Scan for the cell matching the given text and deliver its (X, Y) coordinate at center. 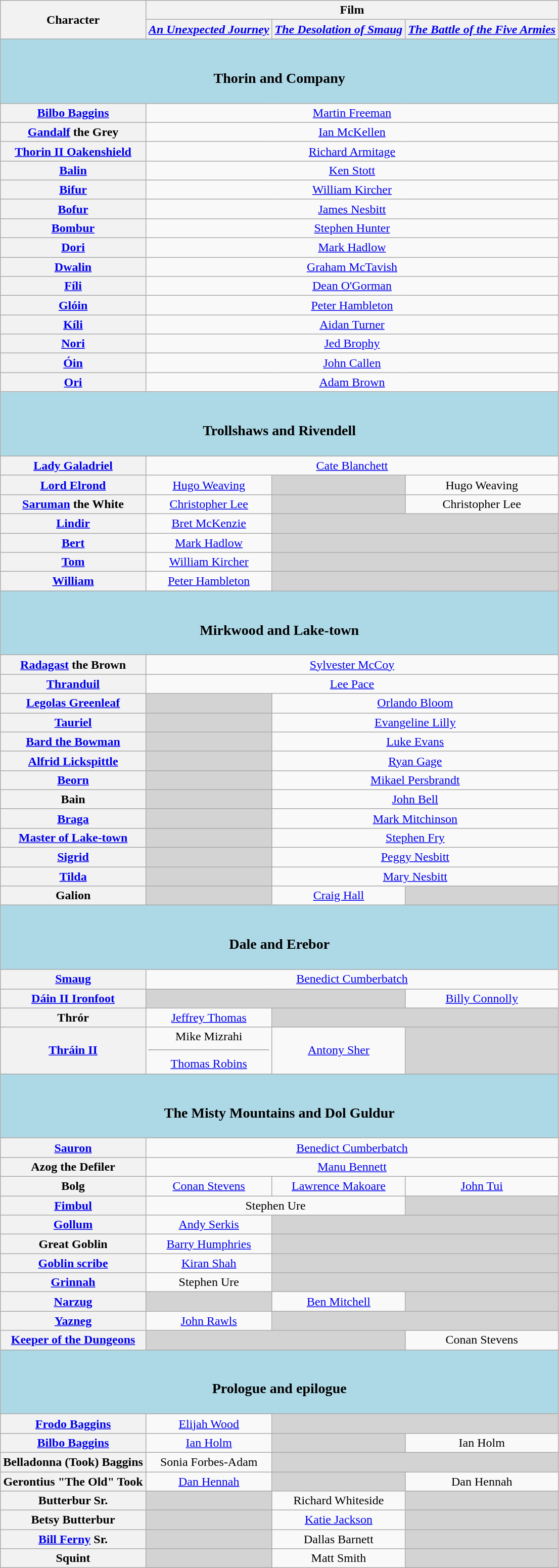
John Bell (415, 799)
Sonia Forbes-Adam (209, 1462)
Tauriel (73, 722)
Bret McKenzie (209, 523)
The Desolation of Smaug (339, 29)
Bard the Bowman (73, 742)
John Tui (482, 1186)
Bombur (73, 228)
Nori (73, 344)
Richard Whiteside (339, 1501)
William (73, 581)
Mark Mitchinson (415, 818)
Radagast the Brown (73, 665)
The Battle of the Five Armies (482, 29)
Bifur (73, 190)
Stephen Fry (415, 838)
Tom (73, 562)
Gandalf the Grey (73, 132)
Jeffrey Thomas (209, 1018)
Alfrid Lickspittle (73, 761)
Sylvester McCoy (352, 665)
Butterbur Sr. (73, 1501)
Dale and Erebor (279, 937)
Thráin II (73, 1050)
Bain (73, 799)
Gerontius "The Old" Took (73, 1482)
Legolas Greenleaf (73, 703)
John Callen (352, 363)
Yazneg (73, 1321)
The Misty Mountains and Dol Guldur (279, 1106)
Squint (73, 1558)
Ryan Gage (415, 761)
Stephen Hunter (352, 228)
Katie Jackson (339, 1520)
Óin (73, 363)
Thrór (73, 1018)
Bolg (73, 1186)
James Nesbitt (352, 209)
Lady Galadriel (73, 466)
Dean O'Gorman (352, 286)
Ken Stott (352, 170)
Dáin II Ironfoot (73, 998)
Kíli (73, 325)
Lindir (73, 523)
Prologue and epilogue (279, 1382)
Lee Pace (352, 684)
Thranduil (73, 684)
Sauron (73, 1147)
Craig Hall (339, 896)
Grinnah (73, 1282)
Matt Smith (339, 1558)
Keeper of the Dungeons (73, 1340)
Antony Sher (339, 1050)
Betsy Butterbur (73, 1520)
Peggy Nesbitt (415, 857)
Fíli (73, 286)
Evangeline Lilly (415, 722)
Bill Ferny Sr. (73, 1539)
Thorin and Company (279, 71)
Thorin II Oakenshield (73, 151)
An Unexpected Journey (209, 29)
Dwalin (73, 267)
Mirkwood and Lake-town (279, 623)
Tilda (73, 877)
Luke Evans (415, 742)
Galion (73, 896)
Ori (73, 382)
Bofur (73, 209)
Belladonna (Took) Baggins (73, 1462)
Graham McTavish (352, 267)
Ben Mitchell (339, 1302)
Andy Serkis (209, 1225)
Sigrid (73, 857)
Trollshaws and Rivendell (279, 424)
Barry Humphries (209, 1244)
Lawrence Makoare (339, 1186)
Glóin (73, 305)
Fimbul (73, 1206)
Elijah Wood (209, 1423)
Manu Bennett (352, 1167)
Great Goblin (73, 1244)
Master of Lake-town (73, 838)
Lord Elrond (73, 485)
Jed Brophy (352, 344)
Martin Freeman (352, 113)
Mary Nesbitt (415, 877)
Frodo Baggins (73, 1423)
Richard Armitage (352, 151)
Azog the Defiler (73, 1167)
Beorn (73, 780)
Adam Brown (352, 382)
Billy Connolly (482, 998)
Saruman the White (73, 504)
Ian McKellen (352, 132)
Bert (73, 542)
Balin (73, 170)
Braga (73, 818)
Cate Blanchett (352, 466)
John Rawls (209, 1321)
Kiran Shah (209, 1263)
Narzug (73, 1302)
Mikael Persbrandt (415, 780)
Dori (73, 248)
Goblin scribe (73, 1263)
Film (352, 10)
Mike MizrahiThomas Robins (209, 1050)
Smaug (73, 979)
Orlando Bloom (415, 703)
Character (73, 20)
Dallas Barnett (339, 1539)
Gollum (73, 1225)
Aidan Turner (352, 325)
